Search for the cell housing the specified text and yield its (X, Y) center coordinate. 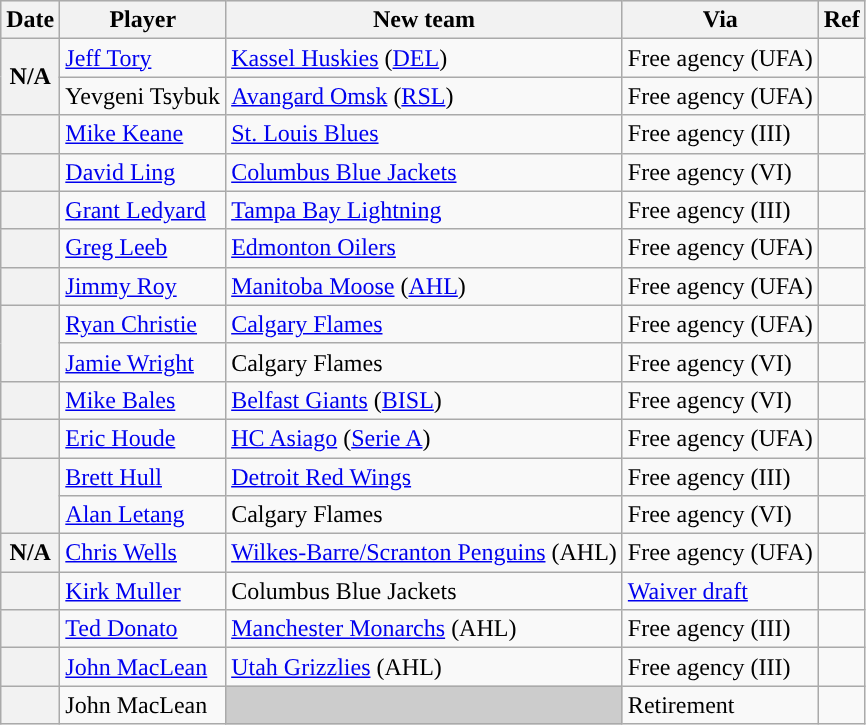
Jeff Tory (143, 58)
Grant Ledyard (143, 210)
Ryan Christie (143, 324)
Alan Letang (143, 515)
Edmonton Oilers (424, 248)
St. Louis Blues (424, 134)
Tampa Bay Lightning (424, 210)
Brett Hull (143, 477)
Eric Houde (143, 438)
Date (30, 20)
Kirk Muller (143, 591)
Greg Leeb (143, 248)
Jamie Wright (143, 362)
Manchester Monarchs (AHL) (424, 629)
Via (720, 20)
Waiver draft (720, 591)
Kassel Huskies (DEL) (424, 58)
Jimmy Roy (143, 286)
Utah Grizzlies (AHL) (424, 667)
Ted Donato (143, 629)
HC Asiago (Serie A) (424, 438)
Yevgeni Tsybuk (143, 96)
Chris Wells (143, 553)
Retirement (720, 705)
Avangard Omsk (RSL) (424, 96)
Ref (842, 20)
Player (143, 20)
Detroit Red Wings (424, 477)
Wilkes-Barre/Scranton Penguins (AHL) (424, 553)
David Ling (143, 172)
Belfast Giants (BISL) (424, 400)
New team (424, 20)
Manitoba Moose (AHL) (424, 286)
Mike Keane (143, 134)
Mike Bales (143, 400)
